Return the (X, Y) coordinate for the center point of the cell that contains the specified text.  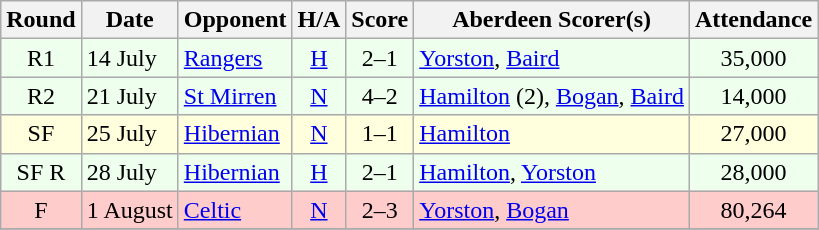
Round (41, 20)
Aberdeen Scorer(s) (552, 20)
28 July (130, 172)
80,264 (753, 210)
R2 (41, 96)
F (41, 210)
25 July (130, 134)
Attendance (753, 20)
14 July (130, 58)
21 July (130, 96)
R1 (41, 58)
Score (380, 20)
27,000 (753, 134)
Rangers (235, 58)
Hamilton (552, 134)
St Mirren (235, 96)
Celtic (235, 210)
28,000 (753, 172)
Opponent (235, 20)
1–1 (380, 134)
Hamilton (2), Bogan, Baird (552, 96)
Yorston, Baird (552, 58)
35,000 (753, 58)
2–3 (380, 210)
SF (41, 134)
Hamilton, Yorston (552, 172)
H/A (319, 20)
14,000 (753, 96)
1 August (130, 210)
Date (130, 20)
SF R (41, 172)
4–2 (380, 96)
Yorston, Bogan (552, 210)
